Locate the cell with the specified text and output its [x, y] center coordinate. 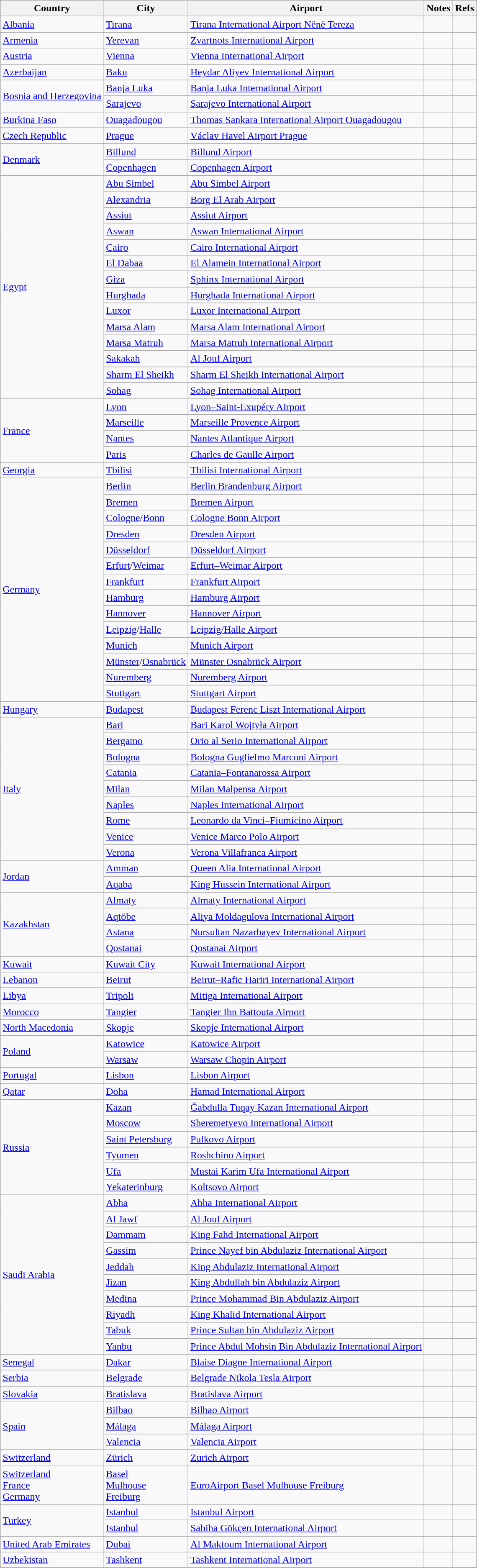
Sharm El Sheikh [146, 375]
Zurich Airport [306, 1458]
Sohag [146, 390]
Bratislava [146, 1394]
Bologna Guglielmo Marconi Airport [306, 757]
Marseille Provence Airport [306, 422]
Tirana [146, 24]
Dammam [146, 1235]
Borg El Arab Airport [306, 200]
Erfurt/Weimar [146, 566]
Budapest [146, 709]
Albania [52, 24]
Prince Nayef bin Abdulaziz International Airport [306, 1251]
Warsaw [146, 1060]
Egypt [52, 287]
Sharm El Sheikh International Airport [306, 375]
Aqaba [146, 884]
Tangier [146, 1012]
Almaty International Airport [306, 900]
Qostanai Airport [306, 948]
Skopje [146, 1028]
Catania–Fontanarossa Airport [306, 773]
Tyumen [146, 1155]
Lisbon Airport [306, 1075]
Bergamo [146, 741]
Bratislava Airport [306, 1394]
North Macedonia [52, 1028]
Berlin Brandenburg Airport [306, 486]
Qatar [52, 1091]
Banja Luka International Airport [306, 88]
Aliya Moldagulova International Airport [306, 916]
Thomas Sankara International Airport Ouagadougou [306, 120]
Ouagadougou [146, 120]
Poland [52, 1052]
Erfurt–Weimar Airport [306, 566]
Yanbu [146, 1346]
Germany [52, 590]
Leipzig/Halle Airport [306, 629]
Münster Osnabrück Airport [306, 661]
Hamad International Airport [306, 1091]
Munich Airport [306, 645]
Sohag International Airport [306, 390]
Sakakah [146, 359]
Riyadh [146, 1314]
Vienna [146, 56]
Leipzig/Halle [146, 629]
Turkey [52, 1520]
Jeddah [146, 1267]
Tashkent International Airport [306, 1560]
Roshchino Airport [306, 1155]
Switzerland [52, 1458]
Dresden [146, 534]
United Arab Emirates [52, 1544]
Yerevan [146, 40]
Frankfurt Airport [306, 582]
Libya [52, 996]
Catania [146, 773]
Marsa Alam [146, 327]
Jizan [146, 1283]
Ufa [146, 1171]
Venice Marco Polo Airport [306, 837]
Cologne/Bonn [146, 518]
Lisbon [146, 1075]
Kazan [146, 1107]
Sphinx International Airport [306, 279]
Billund [146, 151]
Marsa Alam International Airport [306, 327]
Dresden Airport [306, 534]
King Fahd International Airport [306, 1235]
Marsa Matruh International Airport [306, 343]
Aswan International Airport [306, 231]
Stuttgart [146, 693]
Cairo [146, 247]
Bari [146, 725]
Rome [146, 821]
Luxor [146, 311]
Orio al Serio International Airport [306, 741]
Slovakia [52, 1394]
Málaga [146, 1426]
Vienna International Airport [306, 56]
Skopje International Airport [306, 1028]
Paris [146, 454]
Hannover [146, 613]
Ğabdulla Tuqay Kazan International Airport [306, 1107]
Prince Sultan bin Abdulaziz Airport [306, 1330]
Hurghada International Airport [306, 295]
Astana [146, 932]
Leonardo da Vinci–Fiumicino Airport [306, 821]
Notes [439, 8]
Abha International Airport [306, 1203]
Almaty [146, 900]
Koltsovo Airport [306, 1187]
Bosnia and Herzegovina [52, 96]
Georgia [52, 470]
Stuttgart Airport [306, 693]
Kazakhstan [52, 924]
Václav Havel Airport Prague [306, 136]
Nuremberg Airport [306, 677]
Medina [146, 1299]
Venice [146, 837]
Luxor International Airport [306, 311]
Bilbao [146, 1410]
Blaise Diagne International Airport [306, 1362]
Düsseldorf Airport [306, 550]
Sheremetyevo International Airport [306, 1123]
Queen Alia International Airport [306, 868]
Milan [146, 789]
Cologne Bonn Airport [306, 518]
Refs [464, 8]
Kuwait [52, 964]
Abu Simbel [146, 183]
Heydar Aliyev International Airport [306, 72]
Mitiga International Airport [306, 996]
Tabuk [146, 1330]
Sabiha Gökçen International Airport [306, 1528]
Assiut Airport [306, 216]
Senegal [52, 1362]
Lebanon [52, 980]
Airport [306, 8]
SwitzerlandFranceGermany [52, 1485]
Moscow [146, 1123]
Hungary [52, 709]
Hamburg Airport [306, 598]
Kuwait City [146, 964]
Marsa Matruh [146, 343]
Abu Simbel Airport [306, 183]
Cairo International Airport [306, 247]
Saudi Arabia [52, 1275]
Tripoli [146, 996]
Munich [146, 645]
Tbilisi International Airport [306, 470]
Warsaw Chopin Airport [306, 1060]
Hannover Airport [306, 613]
Bilbao Airport [306, 1410]
Italy [52, 789]
Hamburg [146, 598]
Valencia Airport [306, 1442]
Nuremberg [146, 677]
Aswan [146, 231]
Billund Airport [306, 151]
Nantes Atlantique Airport [306, 438]
Armenia [52, 40]
Frankfurt [146, 582]
Prince Abdul Mohsin Bin Abdulaziz International Airport [306, 1346]
Nursultan Nazarbayev International Airport [306, 932]
Kuwait International Airport [306, 964]
Tangier Ibn Battouta Airport [306, 1012]
Beirut–Rafic Hariri International Airport [306, 980]
Pulkovo Airport [306, 1139]
Sarajevo [146, 104]
Zvartnots International Airport [306, 40]
Dakar [146, 1362]
Budapest Ferenc Liszt International Airport [306, 709]
Doha [146, 1091]
Zürich [146, 1458]
Sarajevo International Airport [306, 104]
Denmark [52, 159]
Belgrade [146, 1378]
Banja Luka [146, 88]
Dubai [146, 1544]
Uzbekistan [52, 1560]
Lyon–Saint-Exupéry Airport [306, 406]
Alexandria [146, 200]
Burkina Faso [52, 120]
Saint Petersburg [146, 1139]
Tirana International Airport Nënë Tereza [306, 24]
BaselMulhouseFreiburg [146, 1485]
Lyon [146, 406]
Baku [146, 72]
Country [52, 8]
Copenhagen Airport [306, 167]
Charles de Gaulle Airport [306, 454]
Al Jawf [146, 1219]
Morocco [52, 1012]
Naples [146, 805]
Yekaterinburg [146, 1187]
Marseille [146, 422]
City [146, 8]
King Abdulaziz International Airport [306, 1267]
King Abdullah bin Abdulaziz Airport [306, 1283]
Nantes [146, 438]
Abha [146, 1203]
Bremen Airport [306, 502]
Austria [52, 56]
Russia [52, 1147]
Mustai Karim Ufa International Airport [306, 1171]
Belgrade Nikola Tesla Airport [306, 1378]
Giza [146, 279]
EuroAirport Basel Mulhouse Freiburg [306, 1485]
Al Maktoum International Airport [306, 1544]
Qostanai [146, 948]
Verona Villafranca Airport [306, 852]
Beirut [146, 980]
Hurghada [146, 295]
Milan Malpensa Airport [306, 789]
Tbilisi [146, 470]
Düsseldorf [146, 550]
Málaga Airport [306, 1426]
Istanbul Airport [306, 1512]
Aqtöbe [146, 916]
France [52, 430]
Portugal [52, 1075]
Münster/Osnabrück [146, 661]
Spain [52, 1426]
Katowice Airport [306, 1044]
King Khalid International Airport [306, 1314]
Naples International Airport [306, 805]
Bologna [146, 757]
Katowice [146, 1044]
Azerbaijan [52, 72]
Gassim [146, 1251]
Copenhagen [146, 167]
El Dabaa [146, 263]
Valencia [146, 1442]
Verona [146, 852]
Prince Mohammad Bin Abdulaziz Airport [306, 1299]
El Alamein International Airport [306, 263]
Assiut [146, 216]
Amman [146, 868]
Prague [146, 136]
Berlin [146, 486]
Bremen [146, 502]
King Hussein International Airport [306, 884]
Jordan [52, 876]
Czech Republic [52, 136]
Bari Karol Wojtyła Airport [306, 725]
Serbia [52, 1378]
Tashkent [146, 1560]
